Output the (X, Y) coordinate of the center of the cell containing the given text.  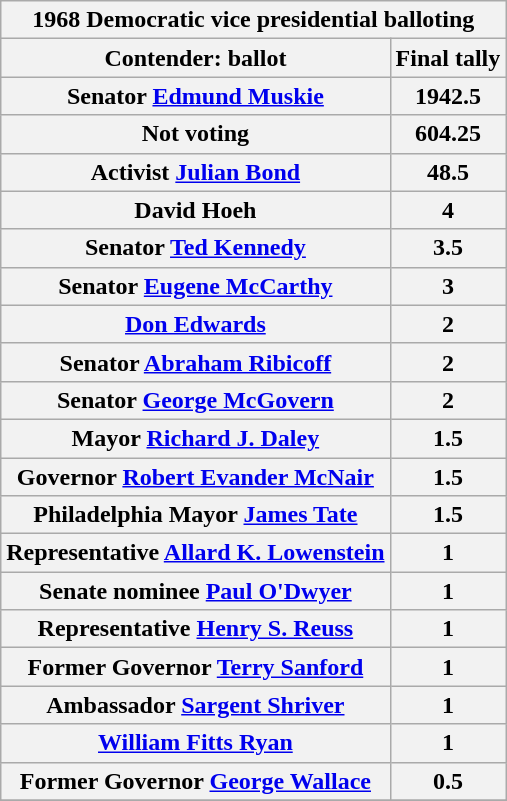
1942.5 (448, 96)
Senator Edmund Muskie (196, 96)
Senator George McGovern (196, 400)
Don Edwards (196, 324)
Ambassador Sargent Shriver (196, 705)
Not voting (196, 134)
Senator Eugene McCarthy (196, 286)
604.25 (448, 134)
Philadelphia Mayor James Tate (196, 515)
Activist Julian Bond (196, 172)
David Hoeh (196, 210)
William Fitts Ryan (196, 743)
3 (448, 286)
1968 Democratic vice presidential balloting (254, 20)
Final tally (448, 58)
Representative Allard K. Lowenstein (196, 553)
Former Governor Terry Sanford (196, 667)
Representative Henry S. Reuss (196, 629)
Contender: ballot (196, 58)
0.5 (448, 781)
3.5 (448, 248)
Governor Robert Evander McNair (196, 477)
4 (448, 210)
Senator Ted Kennedy (196, 248)
Senate nominee Paul O'Dwyer (196, 591)
Former Governor George Wallace (196, 781)
Mayor Richard J. Daley (196, 438)
48.5 (448, 172)
Senator Abraham Ribicoff (196, 362)
